Determine the [X, Y] coordinate at the center of the cell enclosing the given text.  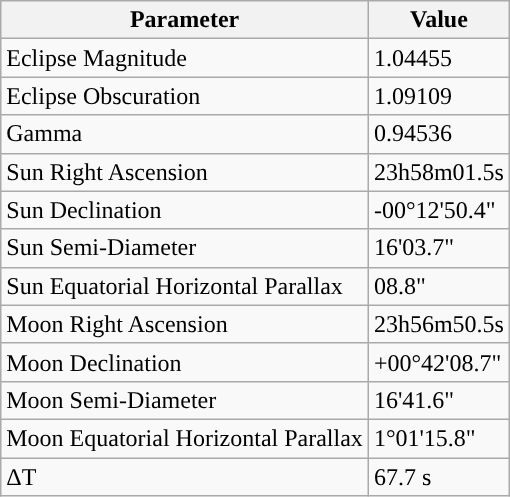
Eclipse Magnitude [185, 58]
Parameter [185, 20]
Moon Equatorial Horizontal Parallax [185, 438]
Eclipse Obscuration [185, 96]
Moon Declination [185, 362]
Sun Right Ascension [185, 172]
Sun Semi-Diameter [185, 248]
16'03.7" [438, 248]
23h56m50.5s [438, 324]
Sun Declination [185, 210]
1°01'15.8" [438, 438]
Value [438, 20]
Gamma [185, 134]
16'41.6" [438, 400]
08.8" [438, 286]
1.09109 [438, 96]
ΔT [185, 477]
Moon Semi-Diameter [185, 400]
-00°12'50.4" [438, 210]
23h58m01.5s [438, 172]
+00°42'08.7" [438, 362]
Sun Equatorial Horizontal Parallax [185, 286]
0.94536 [438, 134]
67.7 s [438, 477]
Moon Right Ascension [185, 324]
1.04455 [438, 58]
